Output the (X, Y) coordinate of the center of the cell containing the given text.  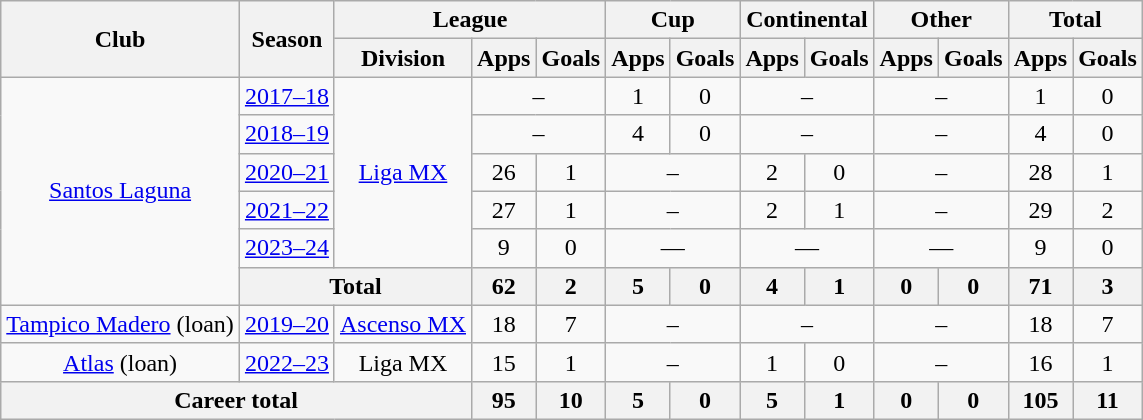
2023–24 (286, 248)
Santos Laguna (120, 191)
28 (1040, 172)
10 (571, 400)
2021–22 (286, 210)
62 (504, 286)
3 (1108, 286)
Continental (807, 20)
15 (504, 362)
Cup (673, 20)
Career total (236, 400)
Tampico Madero (loan) (120, 324)
2020–21 (286, 172)
2018–19 (286, 134)
71 (1040, 286)
Division (402, 58)
Atlas (loan) (120, 362)
League (470, 20)
105 (1040, 400)
Season (286, 39)
Club (120, 39)
16 (1040, 362)
Ascenso MX (402, 324)
27 (504, 210)
29 (1040, 210)
2019–20 (286, 324)
95 (504, 400)
Other (941, 20)
2017–18 (286, 96)
11 (1108, 400)
26 (504, 172)
2022–23 (286, 362)
